Provide the [X, Y] coordinate of the cell's center where the given text is located.  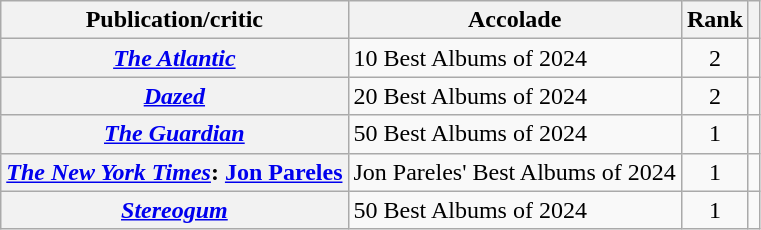
Rank [714, 20]
10 Best Albums of 2024 [514, 58]
Dazed [174, 96]
The New York Times: Jon Pareles [174, 172]
Publication/critic [174, 20]
The Guardian [174, 134]
Accolade [514, 20]
20 Best Albums of 2024 [514, 96]
Jon Pareles' Best Albums of 2024 [514, 172]
Stereogum [174, 210]
The Atlantic [174, 58]
